Extract the (x, y) coordinate from the center of the cell holding the provided text.  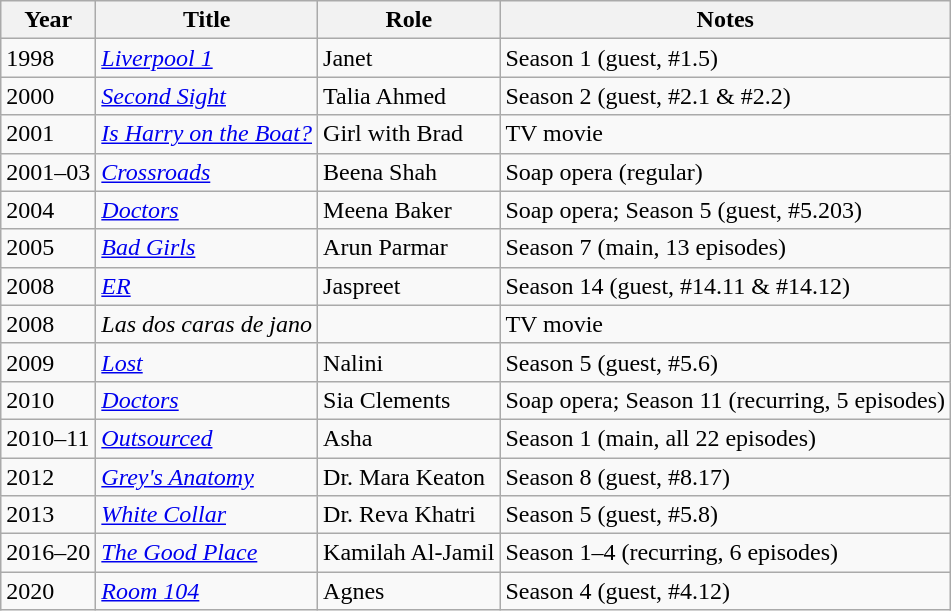
Season 8 (guest, #8.17) (726, 477)
Is Harry on the Boat? (207, 134)
2013 (48, 515)
Beena Shah (409, 172)
Girl with Brad (409, 134)
Sia Clements (409, 400)
2001–03 (48, 172)
2004 (48, 210)
Nalini (409, 362)
Season 7 (main, 13 episodes) (726, 248)
Season 5 (guest, #5.6) (726, 362)
Bad Girls (207, 248)
2009 (48, 362)
2005 (48, 248)
2001 (48, 134)
Season 5 (guest, #5.8) (726, 515)
Soap opera (regular) (726, 172)
Las dos caras de jano (207, 324)
Arun Parmar (409, 248)
ER (207, 286)
Crossroads (207, 172)
Season 4 (guest, #4.12) (726, 591)
Liverpool 1 (207, 58)
White Collar (207, 515)
2012 (48, 477)
Role (409, 20)
Kamilah Al-Jamil (409, 553)
Jaspreet (409, 286)
Soap opera; Season 5 (guest, #5.203) (726, 210)
2010–11 (48, 438)
Notes (726, 20)
Title (207, 20)
Grey's Anatomy (207, 477)
Season 1 (guest, #1.5) (726, 58)
2016–20 (48, 553)
Room 104 (207, 591)
1998 (48, 58)
The Good Place (207, 553)
Outsourced (207, 438)
Lost (207, 362)
Talia Ahmed (409, 96)
Season 1–4 (recurring, 6 episodes) (726, 553)
2010 (48, 400)
Season 2 (guest, #2.1 & #2.2) (726, 96)
Janet (409, 58)
Asha (409, 438)
Meena Baker (409, 210)
2000 (48, 96)
Dr. Mara Keaton (409, 477)
Year (48, 20)
Season 1 (main, all 22 episodes) (726, 438)
Soap opera; Season 11 (recurring, 5 episodes) (726, 400)
Agnes (409, 591)
Second Sight (207, 96)
2020 (48, 591)
Season 14 (guest, #14.11 & #14.12) (726, 286)
Dr. Reva Khatri (409, 515)
